Determine the (x, y) coordinate at the center of the cell enclosing the given text.  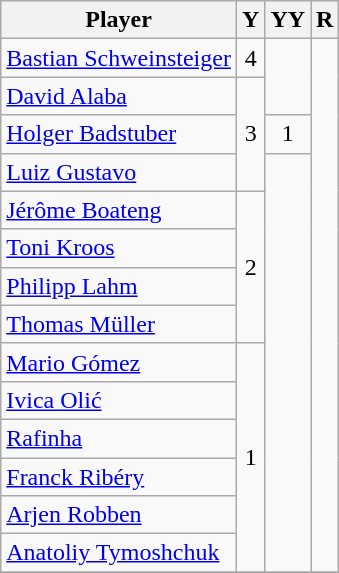
Ivica Olić (119, 400)
Mario Gómez (119, 362)
Philipp Lahm (119, 286)
R (325, 20)
Holger Badstuber (119, 134)
3 (250, 134)
Rafinha (119, 438)
David Alaba (119, 96)
Bastian Schweinsteiger (119, 58)
Player (119, 20)
Thomas Müller (119, 324)
Luiz Gustavo (119, 172)
YY (288, 20)
Jérôme Boateng (119, 210)
Toni Kroos (119, 248)
Franck Ribéry (119, 477)
2 (250, 267)
4 (250, 58)
Arjen Robben (119, 515)
Y (250, 20)
Anatoliy Tymoshchuk (119, 553)
